Return [X, Y] of the center of cell containing provided text 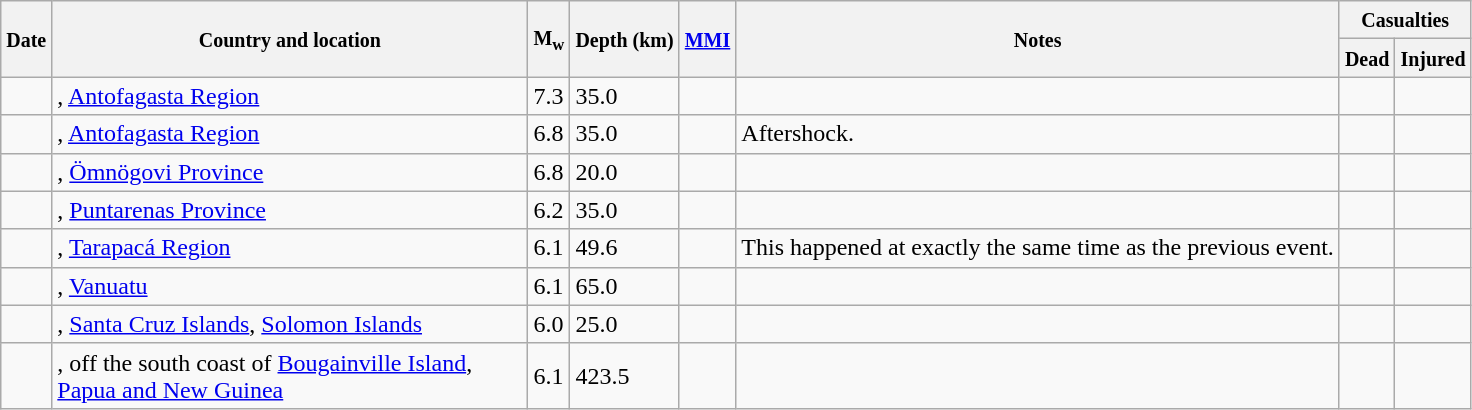
25.0 [624, 324]
, off the south coast of Bougainville Island, Papua and New Guinea [290, 376]
65.0 [624, 286]
MMI [708, 39]
Depth (km) [624, 39]
Aftershock. [1038, 134]
Date [26, 39]
This happened at exactly the same time as the previous event. [1038, 248]
, Santa Cruz Islands, Solomon Islands [290, 324]
6.2 [549, 210]
, Tarapacá Region [290, 248]
423.5 [624, 376]
Mw [549, 39]
, Vanuatu [290, 286]
Country and location [290, 39]
6.0 [549, 324]
Injured [1433, 58]
49.6 [624, 248]
Casualties [1405, 20]
, Ömnögovi Province [290, 172]
, Puntarenas Province [290, 210]
20.0 [624, 172]
Dead [1367, 58]
7.3 [549, 96]
Notes [1038, 39]
